Extract the (x, y) coordinate from the center of the cell holding the provided text.  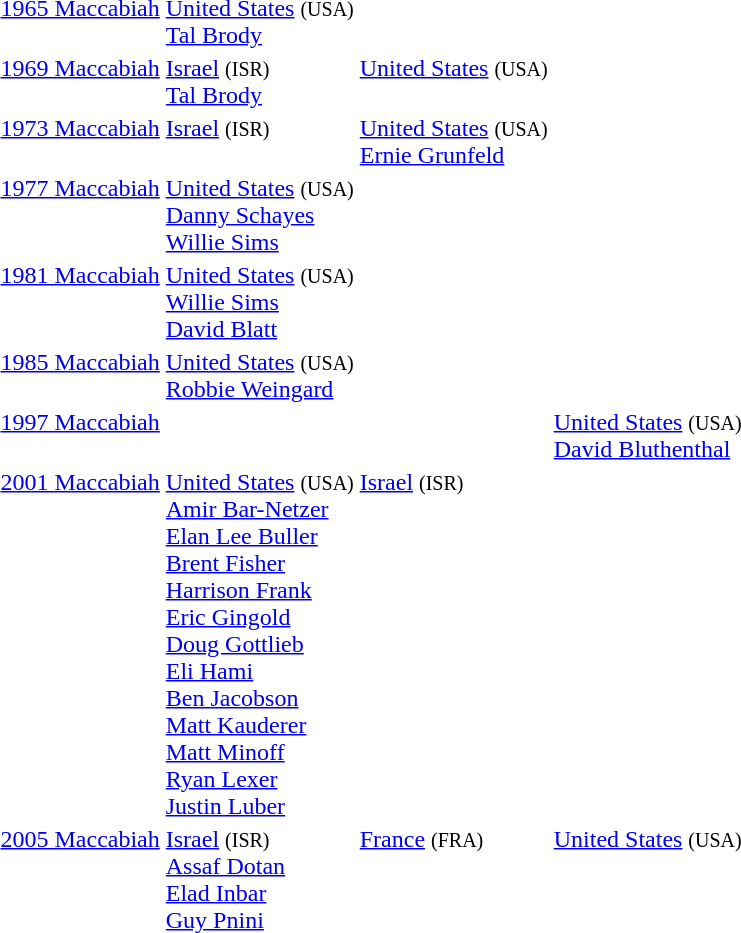
United States (USA)Danny SchayesWillie Sims (260, 215)
Israel (ISR)Tal Brody (260, 82)
United States (USA)Ernie Grunfeld (454, 142)
United States (USA) (454, 82)
United States (USA)Robbie Weingard (260, 376)
United States (USA)Willie SimsDavid Blatt (260, 302)
